Determine the (X, Y) coordinate at the center of the cell enclosing the given text.  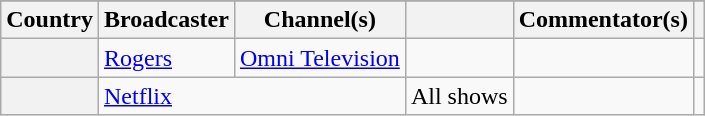
Rogers (166, 58)
Omni Television (320, 58)
Netflix (252, 96)
Country (50, 20)
Broadcaster (166, 20)
Channel(s) (320, 20)
Commentator(s) (603, 20)
All shows (459, 96)
